Capture the cell that displays the provided text and extract its [x, y] central coordinate. 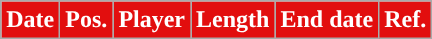
Player [152, 20]
Pos. [86, 20]
End date [327, 20]
Ref. [406, 20]
Length [233, 20]
Date [30, 20]
